Extract the (x, y) coordinate from the center of the cell holding the provided text.  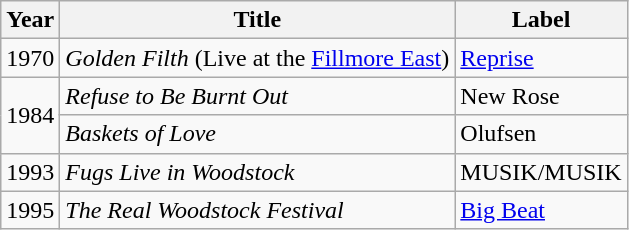
Olufsen (541, 134)
Title (258, 20)
Reprise (541, 58)
Baskets of Love (258, 134)
Golden Filth (Live at the Fillmore East) (258, 58)
1984 (30, 115)
Refuse to Be Burnt Out (258, 96)
Fugs Live in Woodstock (258, 172)
1970 (30, 58)
1995 (30, 210)
New Rose (541, 96)
Big Beat (541, 210)
1993 (30, 172)
The Real Woodstock Festival (258, 210)
Label (541, 20)
Year (30, 20)
MUSIK/MUSIK (541, 172)
